Extract the (x, y) coordinate from the center of the cell holding the provided text.  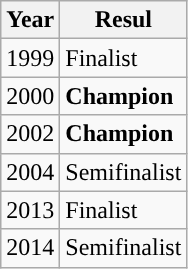
2002 (30, 134)
2004 (30, 172)
2013 (30, 210)
2014 (30, 248)
Year (30, 20)
2000 (30, 96)
Resul (124, 20)
1999 (30, 58)
